Determine the (X, Y) coordinate at the center of the cell enclosing the given text.  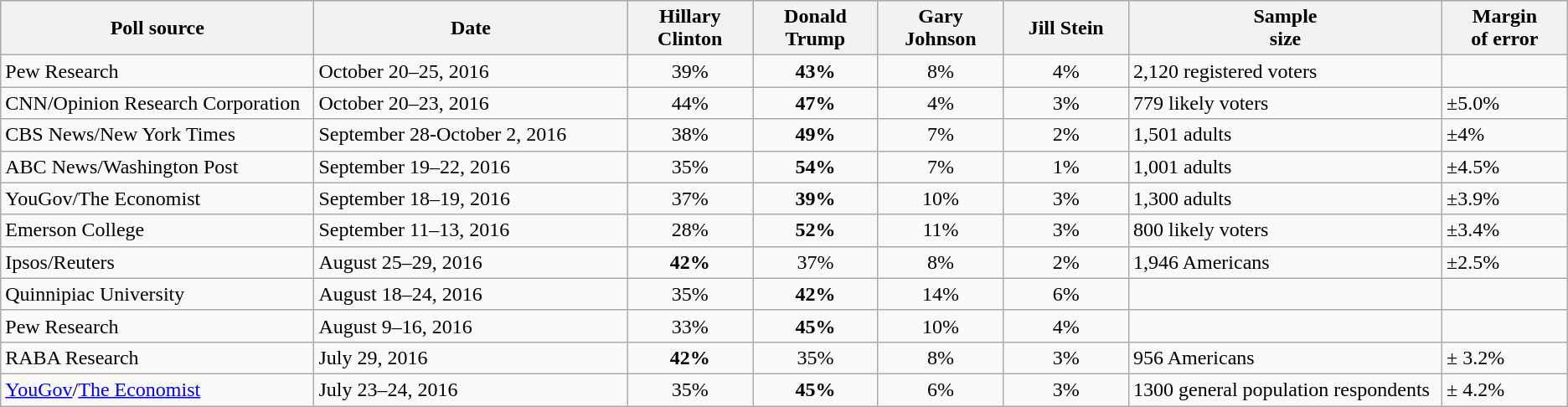
CBS News/New York Times (157, 135)
± 3.2% (1505, 358)
52% (816, 230)
1,300 adults (1285, 198)
± 4.2% (1505, 389)
1300 general population respondents (1285, 389)
47% (816, 103)
October 20–25, 2016 (471, 71)
Quinnipiac University (157, 294)
Donald Trump (816, 28)
11% (941, 230)
54% (816, 167)
779 likely voters (1285, 103)
September 11–13, 2016 (471, 230)
Poll source (157, 28)
Gary Johnson (941, 28)
±4.5% (1505, 167)
Date (471, 28)
1,501 adults (1285, 135)
Jill Stein (1066, 28)
Marginof error (1505, 28)
38% (690, 135)
14% (941, 294)
September 28-October 2, 2016 (471, 135)
RABA Research (157, 358)
49% (816, 135)
ABC News/Washington Post (157, 167)
CNN/Opinion Research Corporation (157, 103)
Samplesize (1285, 28)
800 likely voters (1285, 230)
43% (816, 71)
August 25–29, 2016 (471, 262)
September 18–19, 2016 (471, 198)
±4% (1505, 135)
2,120 registered voters (1285, 71)
August 18–24, 2016 (471, 294)
1,946 Americans (1285, 262)
July 29, 2016 (471, 358)
44% (690, 103)
956 Americans (1285, 358)
September 19–22, 2016 (471, 167)
Ipsos/Reuters (157, 262)
±2.5% (1505, 262)
Hillary Clinton (690, 28)
±5.0% (1505, 103)
33% (690, 326)
28% (690, 230)
August 9–16, 2016 (471, 326)
Emerson College (157, 230)
1% (1066, 167)
July 23–24, 2016 (471, 389)
±3.9% (1505, 198)
±3.4% (1505, 230)
October 20–23, 2016 (471, 103)
1,001 adults (1285, 167)
